Scan for the cell matching the given text and deliver its [X, Y] coordinate at center. 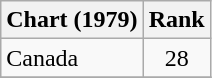
Rank [176, 20]
28 [176, 58]
Canada [72, 58]
Chart (1979) [72, 20]
